Provide the [x, y] coordinate of the cell's center where the given text is located.  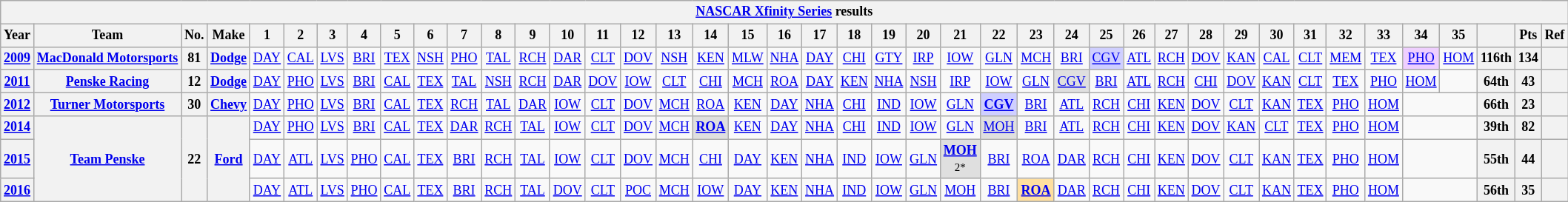
18 [854, 36]
8 [498, 36]
14 [711, 36]
64th [1496, 81]
24 [1071, 36]
19 [889, 36]
44 [1528, 159]
20 [924, 36]
MacDonald Motorsports [107, 58]
Ford [229, 159]
31 [1310, 36]
Penske Racing [107, 81]
3 [332, 36]
9 [533, 36]
32 [1346, 36]
56th [1496, 189]
7 [464, 36]
34 [1421, 36]
1 [267, 36]
28 [1206, 36]
Pts [1528, 36]
NASCAR Xfinity Series results [784, 12]
2012 [18, 104]
21 [960, 36]
26 [1139, 36]
4 [364, 36]
Team [107, 36]
GTY [889, 58]
Ref [1555, 36]
2015 [18, 159]
39th [1496, 127]
13 [674, 36]
No. [194, 36]
27 [1172, 36]
29 [1241, 36]
MOH2* [960, 159]
Make [229, 36]
43 [1528, 81]
81 [194, 58]
MEM [1346, 58]
2011 [18, 81]
2014 [18, 127]
16 [784, 36]
15 [748, 36]
82 [1528, 127]
2016 [18, 189]
Turner Motorsports [107, 104]
5 [397, 36]
POC [638, 189]
25 [1107, 36]
2009 [18, 58]
66th [1496, 104]
17 [820, 36]
Year [18, 36]
Chevy [229, 104]
134 [1528, 58]
33 [1384, 36]
6 [431, 36]
10 [567, 36]
2 [301, 36]
MLW [748, 58]
11 [603, 36]
Team Penske [107, 159]
116th [1496, 58]
55th [1496, 159]
